Return [X, Y] of the center of cell containing provided text 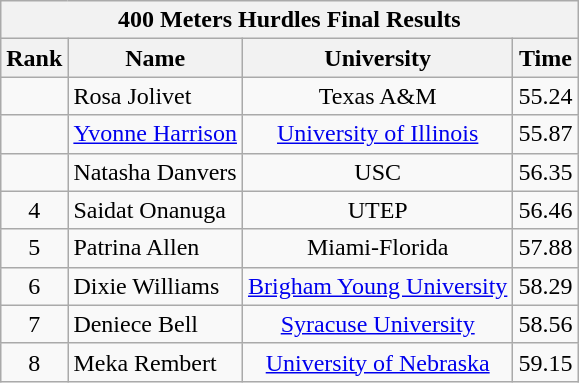
55.87 [546, 134]
58.29 [546, 286]
Natasha Danvers [156, 172]
Saidat Onanuga [156, 210]
Name [156, 58]
Brigham Young University [377, 286]
UTEP [377, 210]
5 [34, 248]
University of Nebraska [377, 362]
Rank [34, 58]
Patrina Allen [156, 248]
USC [377, 172]
Texas A&M [377, 96]
55.24 [546, 96]
Dixie Williams [156, 286]
56.35 [546, 172]
Meka Rembert [156, 362]
57.88 [546, 248]
University [377, 58]
400 Meters Hurdles Final Results [290, 20]
Rosa Jolivet [156, 96]
58.56 [546, 324]
8 [34, 362]
Miami-Florida [377, 248]
Yvonne Harrison [156, 134]
Syracuse University [377, 324]
59.15 [546, 362]
7 [34, 324]
Time [546, 58]
University of Illinois [377, 134]
4 [34, 210]
6 [34, 286]
56.46 [546, 210]
Deniece Bell [156, 324]
